For the text-containing cell, return its midpoint in [x, y] coordinate format. 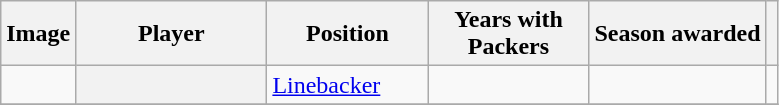
Player [172, 34]
Linebacker [348, 85]
Position [348, 34]
Image [38, 34]
Years with Packers [508, 34]
Season awarded [678, 34]
